Scan for the cell matching the given text and deliver its (X, Y) coordinate at center. 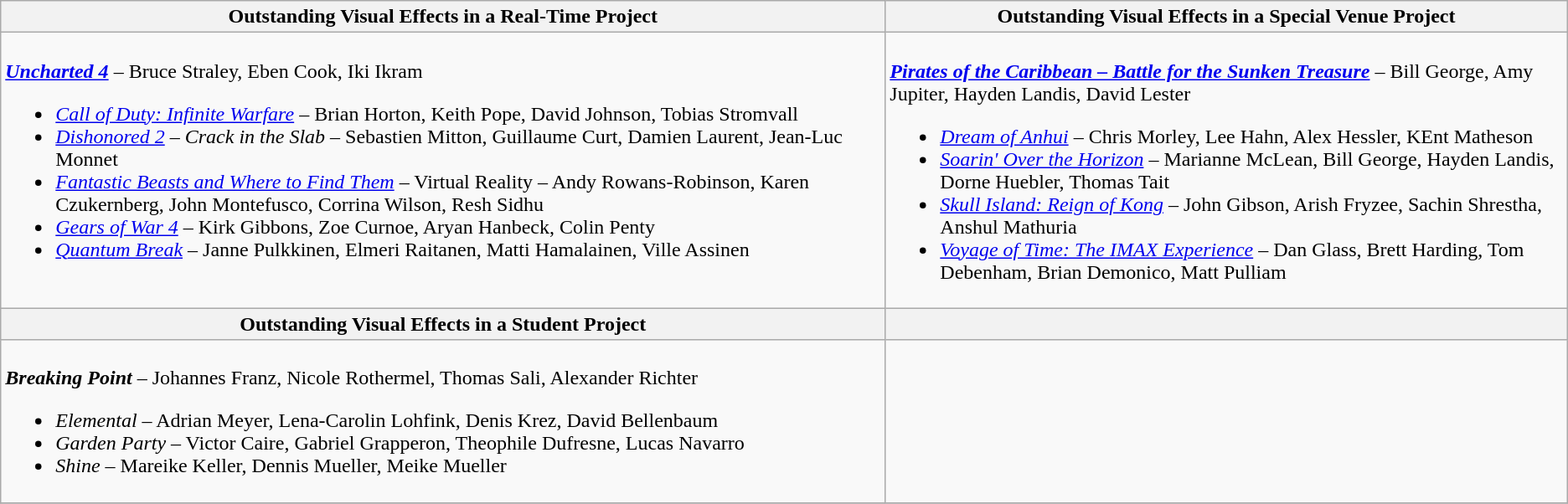
Outstanding Visual Effects in a Special Venue Project (1226, 17)
Outstanding Visual Effects in a Real-Time Project (443, 17)
Outstanding Visual Effects in a Student Project (443, 324)
